Determine the (X, Y) coordinate at the center of the cell enclosing the given text.  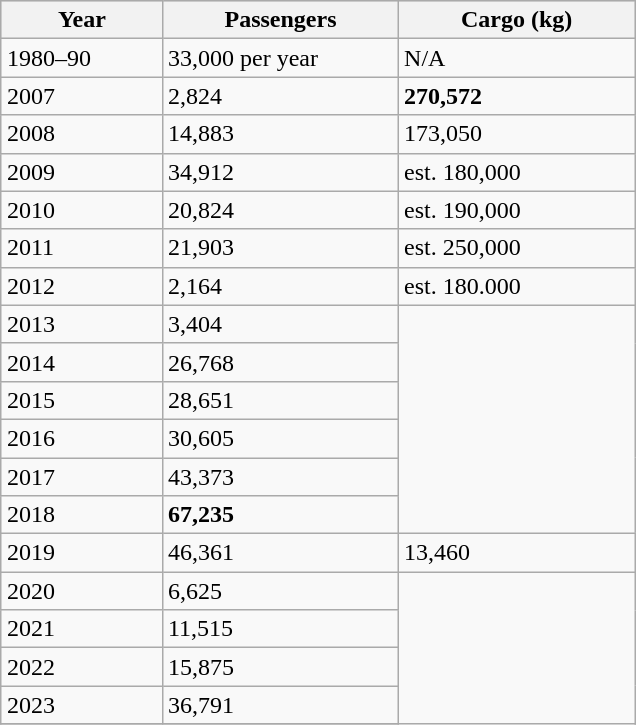
Year (82, 20)
est. 180.000 (517, 286)
20,824 (280, 210)
1980–90 (82, 58)
3,404 (280, 324)
2017 (82, 477)
30,605 (280, 438)
34,912 (280, 172)
11,515 (280, 629)
2022 (82, 667)
2015 (82, 400)
2011 (82, 248)
2,164 (280, 286)
Passengers (280, 20)
26,768 (280, 362)
173,050 (517, 134)
15,875 (280, 667)
est. 250,000 (517, 248)
N/A (517, 58)
28,651 (280, 400)
2019 (82, 553)
21,903 (280, 248)
est. 190,000 (517, 210)
270,572 (517, 96)
14,883 (280, 134)
2008 (82, 134)
2009 (82, 172)
2007 (82, 96)
est. 180,000 (517, 172)
2,824 (280, 96)
67,235 (280, 515)
36,791 (280, 705)
Cargo (kg) (517, 20)
2012 (82, 286)
2020 (82, 591)
13,460 (517, 553)
43,373 (280, 477)
33,000 per year (280, 58)
2010 (82, 210)
2021 (82, 629)
6,625 (280, 591)
46,361 (280, 553)
2016 (82, 438)
2023 (82, 705)
2013 (82, 324)
2018 (82, 515)
2014 (82, 362)
